Detect which cell encompasses the target text, then output its [X, Y] center coordinate. 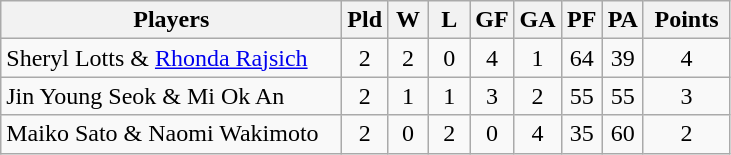
GF [492, 20]
Points [686, 20]
Maiko Sato & Naomi Wakimoto [172, 134]
GA [538, 20]
PA [622, 20]
Jin Young Seok & Mi Ok An [172, 96]
39 [622, 58]
W [408, 20]
L [450, 20]
64 [582, 58]
Pld [365, 20]
60 [622, 134]
35 [582, 134]
Sheryl Lotts & Rhonda Rajsich [172, 58]
PF [582, 20]
Players [172, 20]
